Return the (X, Y) coordinate for the center point of the cell that contains the specified text.  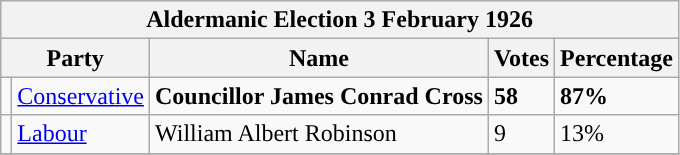
58 (521, 96)
Labour (81, 134)
13% (617, 134)
Percentage (617, 58)
Councillor James Conrad Cross (320, 96)
Aldermanic Election 3 February 1926 (340, 20)
Votes (521, 58)
Conservative (81, 96)
Name (320, 58)
William Albert Robinson (320, 134)
Party (76, 58)
9 (521, 134)
87% (617, 96)
